Return the [x, y] coordinate for the center point of the cell that contains the specified text.  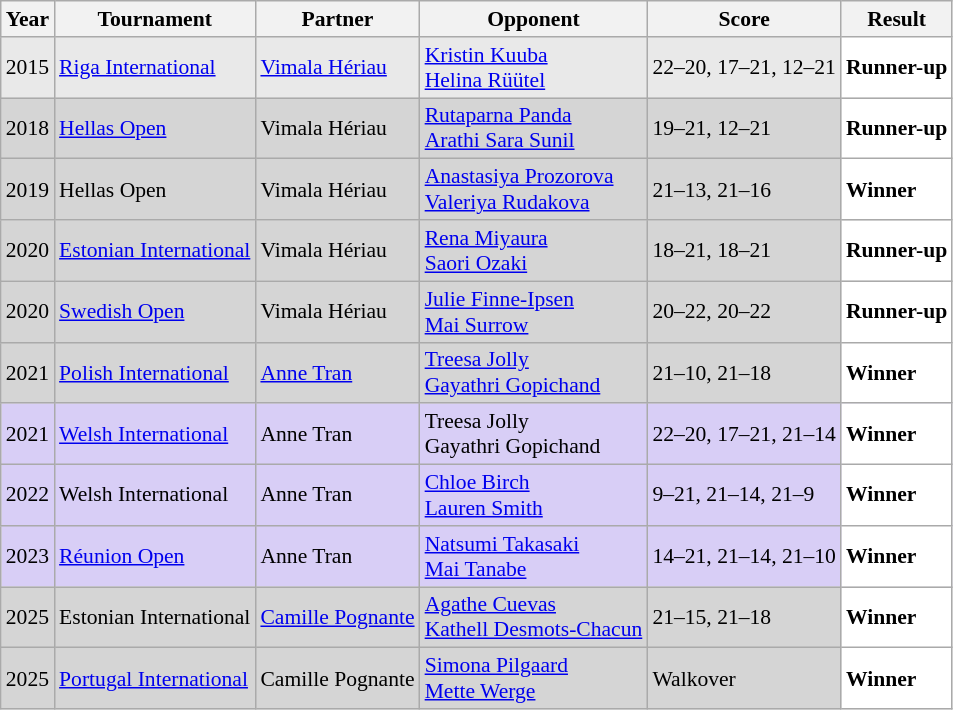
20–22, 20–22 [744, 312]
Riga International [154, 68]
Julie Finne-Ipsen Mai Surrow [534, 312]
Polish International [154, 372]
2022 [28, 496]
Réunion Open [154, 556]
Swedish Open [154, 312]
14–21, 21–14, 21–10 [744, 556]
Year [28, 19]
Walkover [744, 678]
Portugal International [154, 678]
Natsumi Takasaki Mai Tanabe [534, 556]
Kristin Kuuba Helina Rüütel [534, 68]
18–21, 18–21 [744, 250]
2018 [28, 128]
Simona Pilgaard Mette Werge [534, 678]
Result [896, 19]
Chloe Birch Lauren Smith [534, 496]
19–21, 12–21 [744, 128]
Partner [337, 19]
Rutaparna Panda Arathi Sara Sunil [534, 128]
9–21, 21–14, 21–9 [744, 496]
Rena Miyaura Saori Ozaki [534, 250]
22–20, 17–21, 12–21 [744, 68]
2019 [28, 190]
21–15, 21–18 [744, 618]
Score [744, 19]
2015 [28, 68]
Agathe Cuevas Kathell Desmots-Chacun [534, 618]
2023 [28, 556]
22–20, 17–21, 21–14 [744, 434]
21–10, 21–18 [744, 372]
Tournament [154, 19]
21–13, 21–16 [744, 190]
Opponent [534, 19]
Anastasiya Prozorova Valeriya Rudakova [534, 190]
